Detect which cell encompasses the target text, then output its (x, y) center coordinate. 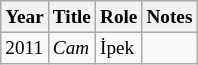
Year (25, 17)
Role (118, 17)
İpek (118, 48)
Title (72, 17)
Cam (72, 48)
2011 (25, 48)
Notes (170, 17)
